For the text-containing cell, return its midpoint in [x, y] coordinate format. 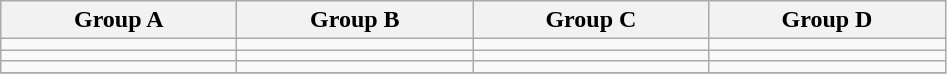
Group A [119, 20]
Group B [355, 20]
Group C [591, 20]
Group D [827, 20]
